Provide the [x, y] coordinate of the cell's center where the given text is located.  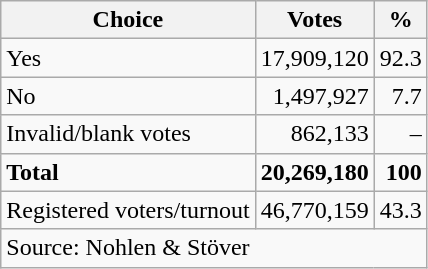
17,909,120 [314, 58]
Registered voters/turnout [128, 210]
43.3 [400, 210]
Yes [128, 58]
Source: Nohlen & Stöver [214, 248]
Total [128, 172]
20,269,180 [314, 172]
Invalid/blank votes [128, 134]
46,770,159 [314, 210]
Choice [128, 20]
% [400, 20]
100 [400, 172]
92.3 [400, 58]
862,133 [314, 134]
7.7 [400, 96]
Votes [314, 20]
1,497,927 [314, 96]
No [128, 96]
– [400, 134]
